Scan for the cell matching the given text and deliver its [X, Y] coordinate at center. 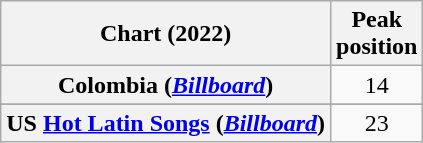
23 [377, 123]
US Hot Latin Songs (Billboard) [166, 123]
Colombia (Billboard) [166, 85]
Peakposition [377, 34]
Chart (2022) [166, 34]
14 [377, 85]
